From the cell containing the given text, extract its center point as (x, y) coordinate. 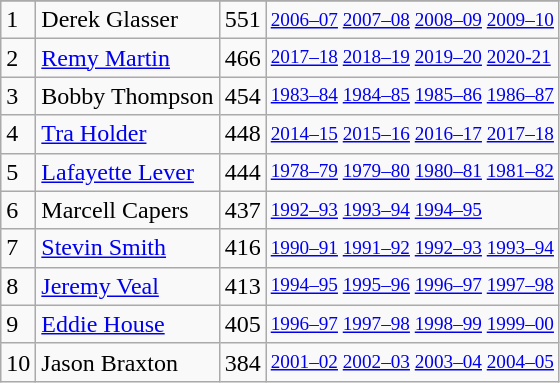
Bobby Thompson (128, 96)
466 (242, 58)
454 (242, 96)
Jeremy Veal (128, 286)
3 (18, 96)
416 (242, 248)
Remy Martin (128, 58)
1990–91 1991–92 1992–93 1993–94 (412, 248)
Lafayette Lever (128, 172)
413 (242, 286)
1983–84 1984–85 1985–86 1986–87 (412, 96)
4 (18, 134)
1996–97 1997–98 1998–99 1999–00 (412, 324)
448 (242, 134)
9 (18, 324)
5 (18, 172)
1978–79 1979–80 1980–81 1981–82 (412, 172)
2006–07 2007–08 2008–09 2009–10 (412, 20)
437 (242, 210)
2 (18, 58)
8 (18, 286)
384 (242, 362)
Tra Holder (128, 134)
1994–95 1995–96 1996–97 1997–98 (412, 286)
Eddie House (128, 324)
1 (18, 20)
6 (18, 210)
444 (242, 172)
Jason Braxton (128, 362)
551 (242, 20)
10 (18, 362)
2014–15 2015–16 2016–17 2017–18 (412, 134)
Derek Glasser (128, 20)
2017–18 2018–19 2019–20 2020-21 (412, 58)
Marcell Capers (128, 210)
Stevin Smith (128, 248)
1992–93 1993–94 1994–95 (412, 210)
2001–02 2002–03 2003–04 2004–05 (412, 362)
405 (242, 324)
7 (18, 248)
